Return the [x, y] coordinate for the center point of the cell that contains the specified text.  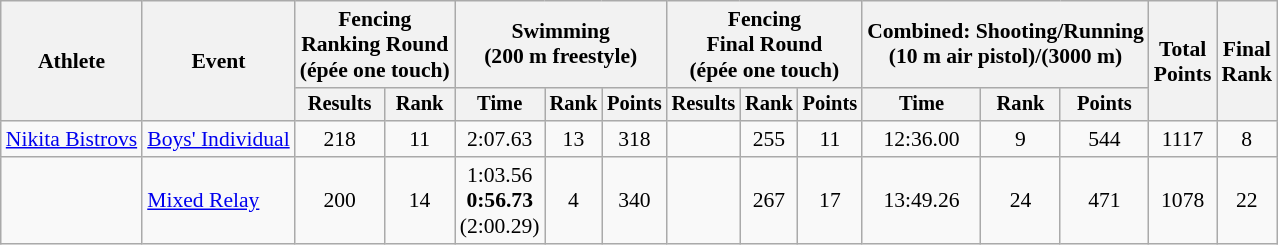
Athlete [72, 61]
1:03.560:56.73(2:00.29) [500, 200]
13:49.26 [922, 200]
4 [574, 200]
FencingRanking Round(épée one touch) [375, 44]
8 [1246, 139]
318 [634, 139]
267 [769, 200]
TotalPoints [1183, 61]
FinalRank [1246, 61]
544 [1104, 139]
1117 [1183, 139]
13 [574, 139]
22 [1246, 200]
218 [340, 139]
Event [218, 61]
200 [340, 200]
12:36.00 [922, 139]
9 [1020, 139]
Mixed Relay [218, 200]
340 [634, 200]
FencingFinal Round(épée one touch) [765, 44]
24 [1020, 200]
14 [419, 200]
Nikita Bistrovs [72, 139]
255 [769, 139]
Boys' Individual [218, 139]
17 [830, 200]
471 [1104, 200]
Combined: Shooting/Running(10 m air pistol)/(3000 m) [1006, 44]
2:07.63 [500, 139]
Swimming(200 m freestyle) [561, 44]
1078 [1183, 200]
